Capture the cell that displays the provided text and extract its [X, Y] central coordinate. 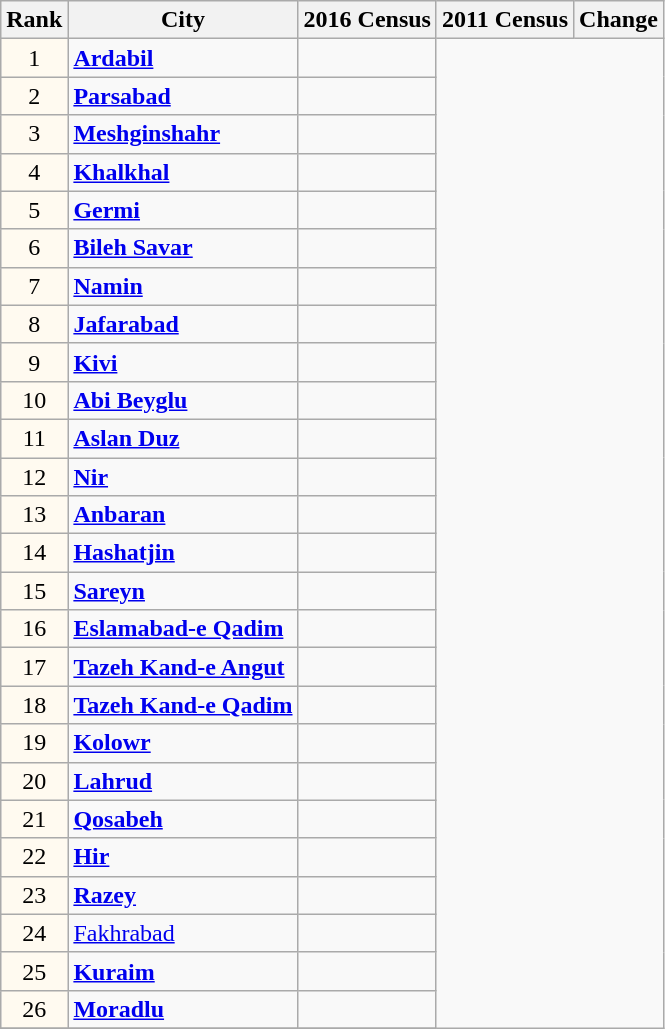
25 [34, 971]
2011 Census [504, 20]
Meshginshahr [183, 134]
Sareyn [183, 591]
Anbaran [183, 515]
15 [34, 591]
Hashatjin [183, 553]
26 [34, 1009]
9 [34, 362]
Qosabeh [183, 819]
Moradlu [183, 1009]
Namin [183, 286]
Change [619, 20]
Khalkhal [183, 172]
Aslan Duz [183, 438]
10 [34, 400]
Abi Beyglu [183, 400]
Tazeh Kand-e Qadim [183, 705]
Kivi [183, 362]
20 [34, 781]
Germi [183, 210]
7 [34, 286]
Razey [183, 895]
11 [34, 438]
Lahrud [183, 781]
4 [34, 172]
Kolowr [183, 743]
Ardabil [183, 58]
17 [34, 667]
14 [34, 553]
2016 Census [367, 20]
8 [34, 324]
Jafarabad [183, 324]
6 [34, 248]
2 [34, 96]
City [183, 20]
22 [34, 857]
Parsabad [183, 96]
Kuraim [183, 971]
5 [34, 210]
Bileh Savar [183, 248]
3 [34, 134]
Rank [34, 20]
Eslamabad-e Qadim [183, 629]
1 [34, 58]
Hir [183, 857]
13 [34, 515]
23 [34, 895]
12 [34, 477]
16 [34, 629]
24 [34, 933]
Tazeh Kand-e Angut [183, 667]
Fakhrabad [183, 933]
Nir [183, 477]
19 [34, 743]
21 [34, 819]
18 [34, 705]
